Scan for the cell matching the given text and deliver its [x, y] coordinate at center. 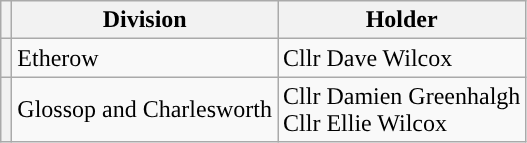
Holder [402, 20]
Etherow [145, 58]
Cllr Damien GreenhalghCllr Ellie Wilcox [402, 110]
Division [145, 20]
Glossop and Charlesworth [145, 110]
Cllr Dave Wilcox [402, 58]
